Extract the [X, Y] coordinate from the center of the cell holding the provided text.  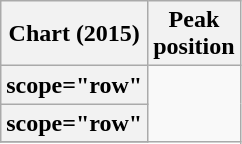
Peakposition [194, 34]
Chart (2015) [74, 34]
